Return [x, y] of the center of cell containing provided text 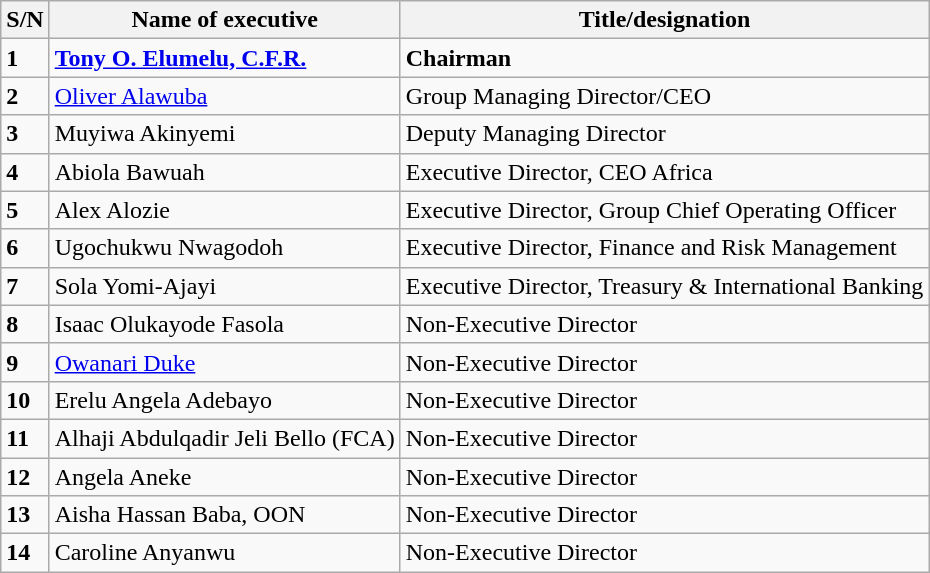
Owanari Duke [224, 362]
Deputy Managing Director [664, 134]
Erelu Angela Adebayo [224, 400]
6 [25, 248]
Angela Aneke [224, 477]
2 [25, 96]
Alhaji Abdulqadir Jeli Bello (FCA) [224, 438]
Isaac Olukayode Fasola [224, 324]
4 [25, 172]
8 [25, 324]
Name of executive [224, 20]
14 [25, 553]
Group Managing Director/CEO [664, 96]
Title/designation [664, 20]
Executive Director, Treasury & International Banking [664, 286]
9 [25, 362]
10 [25, 400]
1 [25, 58]
Muyiwa Akinyemi [224, 134]
Abiola Bawuah [224, 172]
Tony O. Elumelu, C.F.R. [224, 58]
13 [25, 515]
S/N [25, 20]
Chairman [664, 58]
3 [25, 134]
Ugochukwu Nwagodoh [224, 248]
11 [25, 438]
Caroline Anyanwu [224, 553]
Alex Alozie [224, 210]
12 [25, 477]
7 [25, 286]
5 [25, 210]
Oliver Alawuba [224, 96]
Sola Yomi-Ajayi [224, 286]
Aisha Hassan Baba, OON [224, 515]
Executive Director, CEO Africa [664, 172]
Executive Director, Finance and Risk Management [664, 248]
Executive Director, Group Chief Operating Officer [664, 210]
